Extract the (x, y) coordinate from the center of the cell holding the provided text.  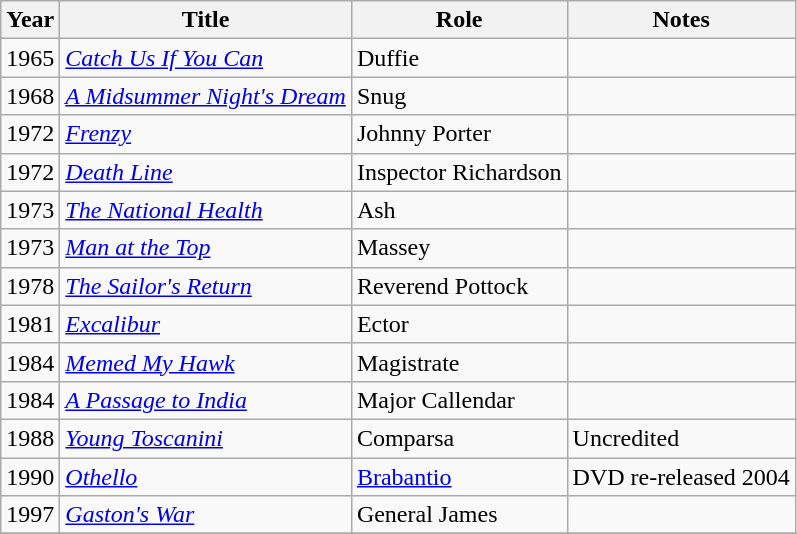
Death Line (206, 172)
Massey (459, 248)
Magistrate (459, 362)
Ector (459, 324)
Ash (459, 210)
Memed My Hawk (206, 362)
Gaston's War (206, 515)
Uncredited (681, 438)
Young Toscanini (206, 438)
A Midsummer Night's Dream (206, 96)
The Sailor's Return (206, 286)
Comparsa (459, 438)
1978 (30, 286)
Inspector Richardson (459, 172)
Notes (681, 20)
1965 (30, 58)
Major Callendar (459, 400)
Role (459, 20)
1968 (30, 96)
Othello (206, 477)
Title (206, 20)
General James (459, 515)
1997 (30, 515)
DVD re-released 2004 (681, 477)
Johnny Porter (459, 134)
Frenzy (206, 134)
Catch Us If You Can (206, 58)
A Passage to India (206, 400)
The National Health (206, 210)
Man at the Top (206, 248)
Brabantio (459, 477)
Year (30, 20)
Duffie (459, 58)
1990 (30, 477)
1981 (30, 324)
1988 (30, 438)
Excalibur (206, 324)
Snug (459, 96)
Reverend Pottock (459, 286)
